Scan for the cell matching the given text and deliver its [X, Y] coordinate at center. 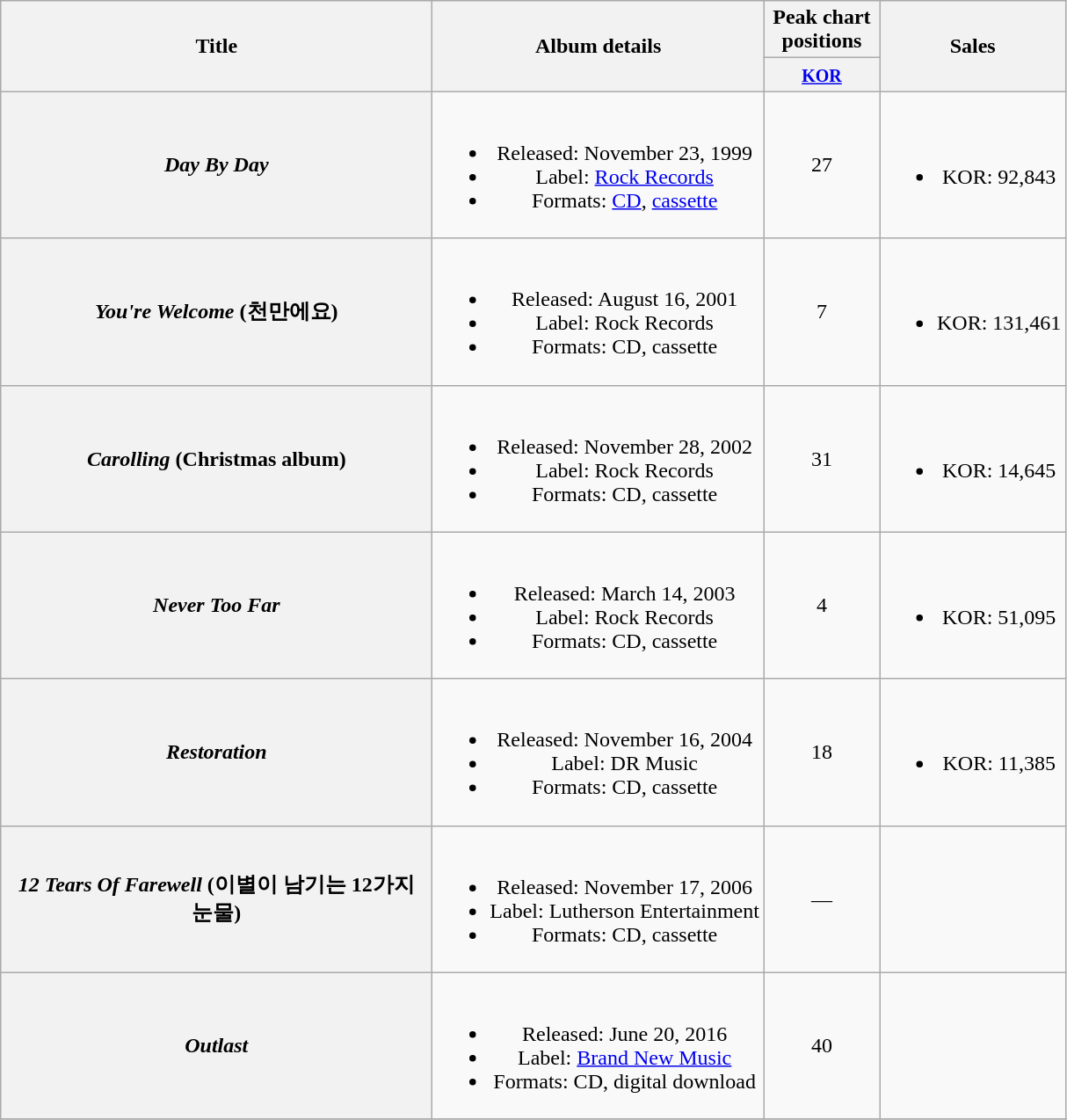
Released: June 20, 2016Label: Brand New MusicFormats: CD, digital download [599, 1046]
You're Welcome (천만에요) [216, 311]
Day By Day [216, 165]
Carolling (Christmas album) [216, 459]
Outlast [216, 1046]
KOR: 92,843 [972, 165]
KOR: 14,645 [972, 459]
4 [821, 605]
Title [216, 46]
40 [821, 1046]
31 [821, 459]
18 [821, 753]
KOR: 131,461 [972, 311]
Peak chart positions [821, 30]
Released: March 14, 2003Label: Rock RecordsFormats: CD, cassette [599, 605]
Released: November 17, 2006Label: Lutherson EntertainmentFormats: CD, cassette [599, 898]
27 [821, 165]
KOR: 11,385 [972, 753]
7 [821, 311]
Released: August 16, 2001Label: Rock RecordsFormats: CD, cassette [599, 311]
Never Too Far [216, 605]
Released: November 16, 2004Label: DR MusicFormats: CD, cassette [599, 753]
Released: November 23, 1999Label: Rock RecordsFormats: CD, cassette [599, 165]
Album details [599, 46]
Restoration [216, 753]
KOR [821, 75]
12 Tears Of Farewell (이별이 남기는 12가지 눈물) [216, 898]
KOR: 51,095 [972, 605]
— [821, 898]
Sales [972, 46]
Released: November 28, 2002Label: Rock RecordsFormats: CD, cassette [599, 459]
